Pinpoint the cell where the given text exists, returning its (X, Y) midpoint coordinate. 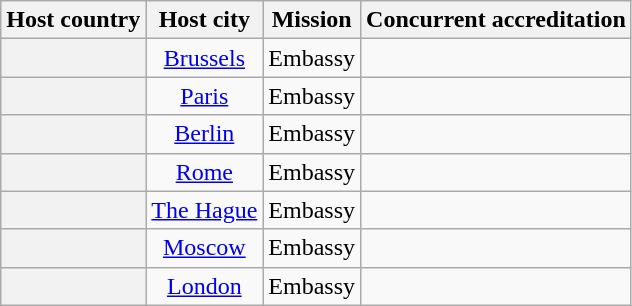
Rome (204, 172)
The Hague (204, 210)
Concurrent accreditation (496, 20)
London (204, 286)
Moscow (204, 248)
Paris (204, 96)
Mission (312, 20)
Host city (204, 20)
Berlin (204, 134)
Host country (74, 20)
Brussels (204, 58)
